Locate the cell with the specified text and output its [x, y] center coordinate. 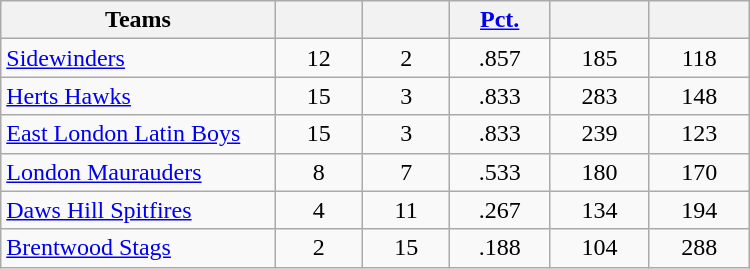
.857 [500, 58]
180 [600, 172]
.188 [500, 248]
4 [318, 210]
288 [699, 248]
118 [699, 58]
148 [699, 96]
Teams [138, 20]
11 [406, 210]
185 [600, 58]
170 [699, 172]
East London Latin Boys [138, 134]
.267 [500, 210]
Daws Hill Spitfires [138, 210]
7 [406, 172]
123 [699, 134]
Pct. [500, 20]
8 [318, 172]
283 [600, 96]
London Maurauders [138, 172]
194 [699, 210]
Sidewinders [138, 58]
Herts Hawks [138, 96]
Brentwood Stags [138, 248]
.533 [500, 172]
104 [600, 248]
239 [600, 134]
12 [318, 58]
134 [600, 210]
